Identify which cell holds the provided text, then report its [x, y] central coordinate. 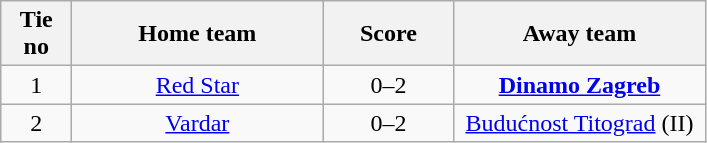
Dinamo Zagreb [580, 85]
Score [388, 34]
Away team [580, 34]
1 [36, 85]
2 [36, 123]
Budućnost Titograd (II) [580, 123]
Vardar [198, 123]
Home team [198, 34]
Tie no [36, 34]
Red Star [198, 85]
